Locate the cell with the specified text and output its (x, y) center coordinate. 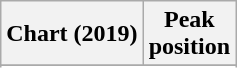
Chart (2019) (72, 34)
Peakposition (189, 34)
